Extract the [x, y] coordinate from the center of the cell holding the provided text.  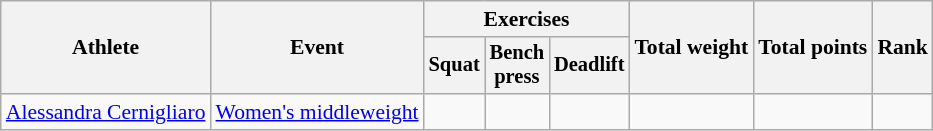
Total weight [691, 48]
Rank [902, 48]
Benchpress [517, 66]
Event [316, 48]
Women's middleweight [316, 112]
Alessandra Cernigliaro [106, 112]
Exercises [527, 19]
Athlete [106, 48]
Total points [812, 48]
Deadlift [589, 66]
Squat [454, 66]
